Provide the [X, Y] coordinate of the cell's center where the given text is located.  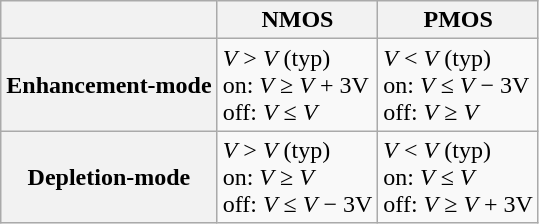
Depletion-mode [109, 177]
PMOS [458, 20]
NMOS [298, 20]
V < V (typ) on: V ≤ V − 3V off: V ≥ V [458, 85]
V < V (typ) on: V ≤ V off: V ≥ V + 3V [458, 177]
V > V (typ) on: V ≥ V + 3V off: V ≤ V [298, 85]
Enhancement-mode [109, 85]
V > V (typ) on: V ≥ V off: V ≤ V − 3V [298, 177]
